Find where the given text appears and provide that cell's center as [x, y] coordinate. 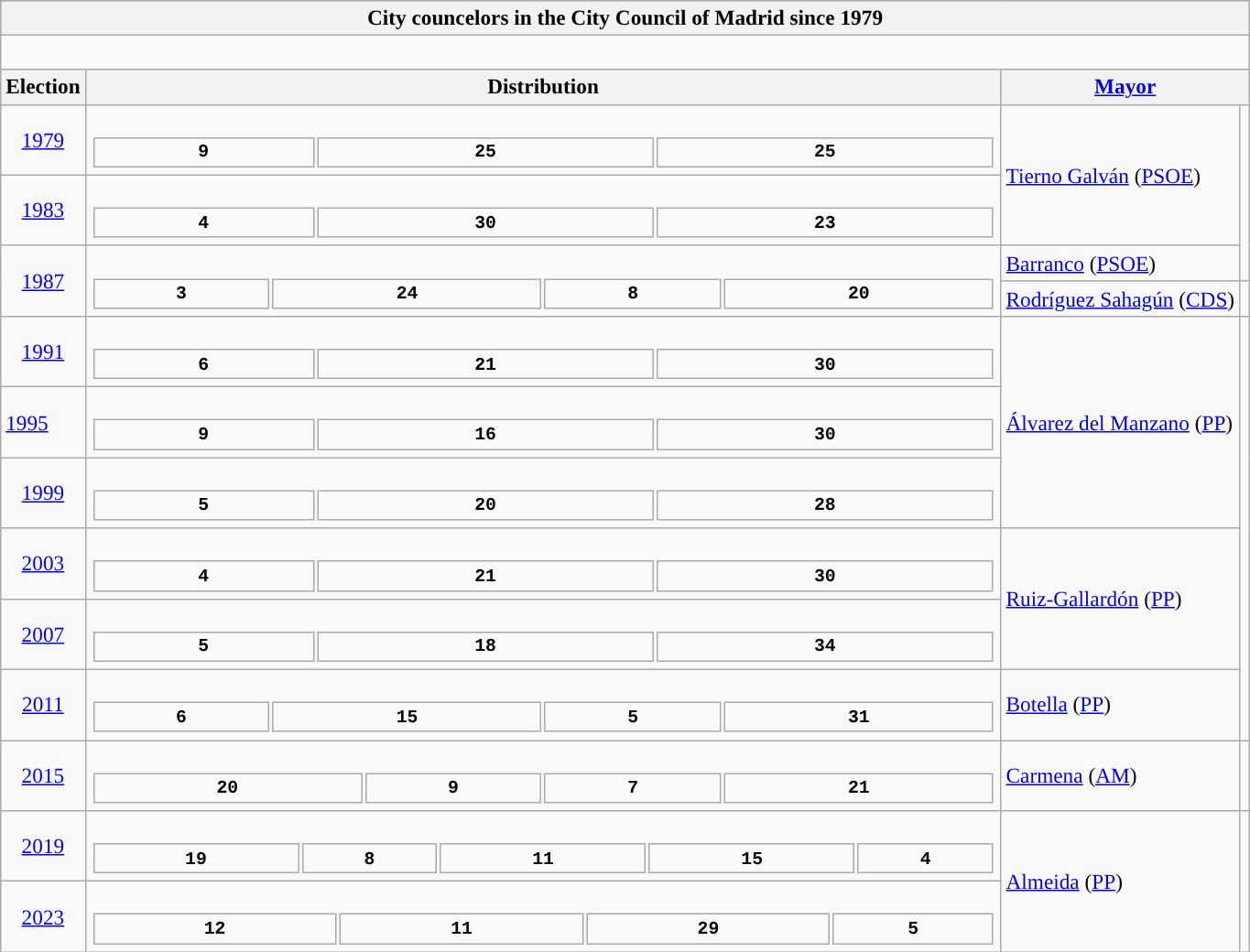
23 [825, 222]
6 15 5 31 [543, 705]
2003 [43, 564]
Ruiz-Gallardón (PP) [1120, 599]
29 [708, 928]
Mayor [1125, 87]
Álvarez del Manzano (PP) [1120, 421]
19 [196, 859]
1983 [43, 211]
3 24 8 20 [543, 280]
18 [485, 646]
4 21 30 [543, 564]
6 21 30 [543, 352]
24 [408, 293]
Barranco (PSOE) [1120, 264]
19 8 11 15 4 [543, 846]
Election [43, 87]
9 25 25 [543, 139]
4 30 23 [543, 211]
1999 [43, 492]
Rodríguez Sahagún (CDS) [1120, 298]
2023 [43, 915]
31 [859, 716]
12 11 29 5 [543, 915]
9 16 30 [543, 421]
1995 [43, 421]
1979 [43, 139]
28 [825, 505]
5 20 28 [543, 492]
2015 [43, 774]
Botella (PP) [1120, 705]
1991 [43, 352]
20 9 7 21 [543, 774]
2011 [43, 705]
7 [634, 787]
1987 [43, 280]
2007 [43, 633]
Carmena (AM) [1120, 774]
34 [825, 646]
Almeida (PP) [1120, 881]
16 [485, 434]
3 [181, 293]
Tierno Galván (PSOE) [1120, 175]
5 18 34 [543, 633]
Distribution [543, 87]
2019 [43, 846]
12 [214, 928]
City councelors in the City Council of Madrid since 1979 [625, 17]
